Output the (x, y) coordinate of the center of the cell containing the given text.  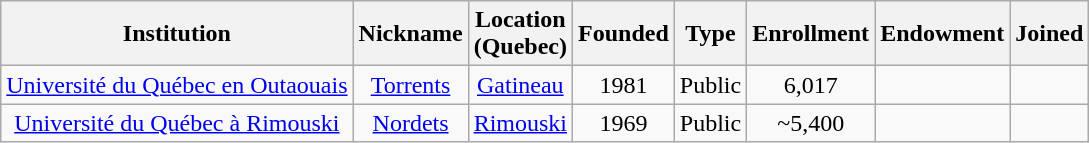
Nickname (410, 34)
Rimouski (520, 123)
Founded (624, 34)
1981 (624, 85)
Enrollment (811, 34)
Endowment (942, 34)
Nordets (410, 123)
1969 (624, 123)
Gatineau (520, 85)
Institution (177, 34)
Université du Québec en Outaouais (177, 85)
Torrents (410, 85)
Type (710, 34)
Location(Quebec) (520, 34)
Université du Québec à Rimouski (177, 123)
Joined (1050, 34)
~5,400 (811, 123)
6,017 (811, 85)
